Pinpoint the cell where the given text exists, returning its [x, y] midpoint coordinate. 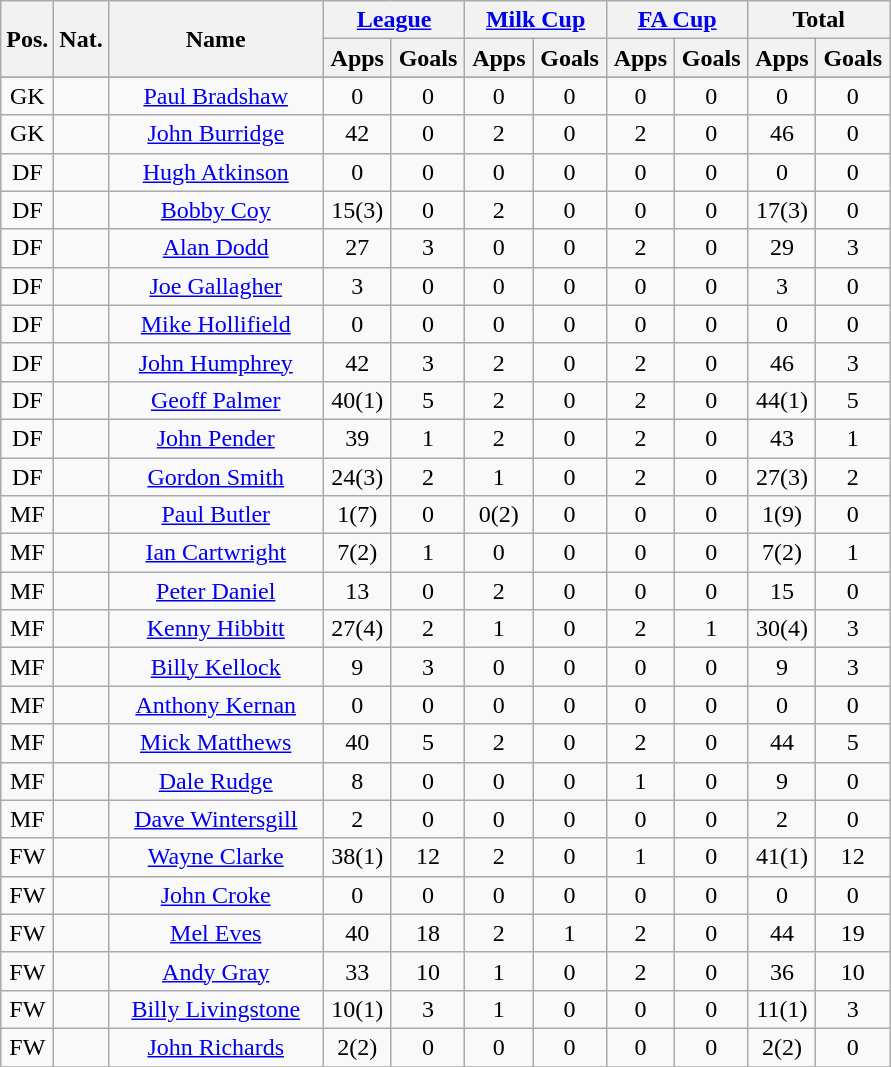
Alan Dodd [216, 248]
John Burridge [216, 134]
41(1) [782, 857]
18 [428, 933]
19 [853, 933]
Dale Rudge [216, 781]
27(3) [782, 477]
10(1) [357, 1009]
30(4) [782, 629]
13 [357, 591]
44(1) [782, 400]
Milk Cup [536, 20]
39 [357, 438]
Pos. [28, 39]
8 [357, 781]
43 [782, 438]
John Croke [216, 895]
Bobby Coy [216, 210]
27 [357, 248]
38(1) [357, 857]
29 [782, 248]
Hugh Atkinson [216, 172]
Kenny Hibbitt [216, 629]
Paul Butler [216, 515]
Name [216, 39]
11(1) [782, 1009]
Paul Bradshaw [216, 96]
1(9) [782, 515]
40(1) [357, 400]
Billy Livingstone [216, 1009]
Joe Gallagher [216, 286]
John Humphrey [216, 362]
John Richards [216, 1047]
15 [782, 591]
Gordon Smith [216, 477]
Peter Daniel [216, 591]
Ian Cartwright [216, 553]
League [394, 20]
33 [357, 971]
17(3) [782, 210]
Mike Hollifield [216, 324]
Mick Matthews [216, 743]
Wayne Clarke [216, 857]
Nat. [81, 39]
John Pender [216, 438]
Dave Wintersgill [216, 819]
36 [782, 971]
24(3) [357, 477]
Anthony Kernan [216, 705]
FA Cup [677, 20]
Mel Eves [216, 933]
Total [819, 20]
1(7) [357, 515]
Geoff Palmer [216, 400]
Billy Kellock [216, 667]
27(4) [357, 629]
15(3) [357, 210]
0(2) [499, 515]
Andy Gray [216, 971]
